Detect which cell encompasses the target text, then output its [X, Y] center coordinate. 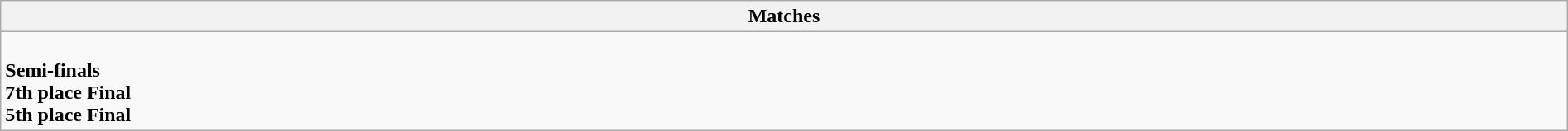
Matches [784, 16]
Semi-finals 7th place Final 5th place Final [784, 81]
